Return (x, y) of the center of cell containing provided text 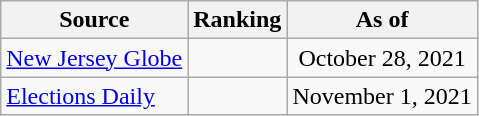
Source (94, 20)
October 28, 2021 (382, 58)
New Jersey Globe (94, 58)
As of (382, 20)
November 1, 2021 (382, 96)
Ranking (238, 20)
Elections Daily (94, 96)
